Return [X, Y] of the center of cell containing provided text 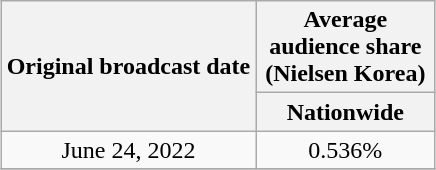
Nationwide [346, 112]
June 24, 2022 [128, 150]
Average audience share (Nielsen Korea) [346, 47]
0.536% [346, 150]
Original broadcast date [128, 66]
